From the cell containing the given text, extract its center point as [X, Y] coordinate. 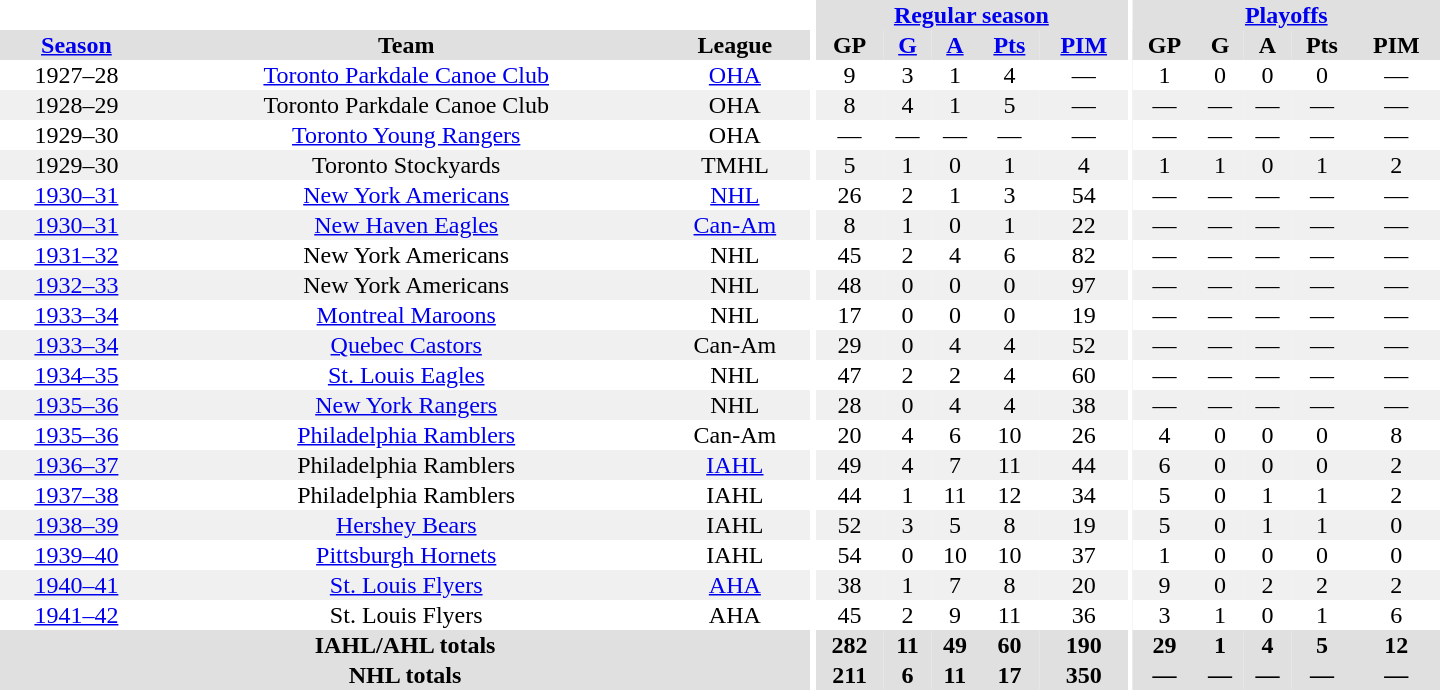
1931–32 [76, 255]
1932–33 [76, 285]
82 [1084, 255]
TMHL [735, 165]
Regular season [971, 15]
211 [849, 675]
Toronto Stockyards [406, 165]
Season [76, 45]
Toronto Young Rangers [406, 135]
190 [1084, 645]
28 [849, 405]
47 [849, 375]
1939–40 [76, 555]
48 [849, 285]
New York Rangers [406, 405]
Montreal Maroons [406, 315]
NHL totals [405, 675]
1941–42 [76, 615]
St. Louis Eagles [406, 375]
1937–38 [76, 495]
IAHL/AHL totals [405, 645]
34 [1084, 495]
1927–28 [76, 75]
37 [1084, 555]
1936–37 [76, 465]
Pittsburgh Hornets [406, 555]
1928–29 [76, 105]
282 [849, 645]
League [735, 45]
22 [1084, 225]
Playoffs [1286, 15]
1940–41 [76, 585]
1938–39 [76, 525]
Quebec Castors [406, 345]
New Haven Eagles [406, 225]
1934–35 [76, 375]
36 [1084, 615]
97 [1084, 285]
Hershey Bears [406, 525]
Team [406, 45]
350 [1084, 675]
